Scan for the cell matching the given text and deliver its (x, y) coordinate at center. 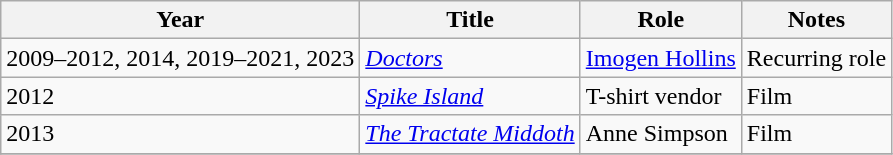
The Tractate Middoth (470, 134)
Spike Island (470, 96)
2013 (180, 134)
T-shirt vendor (660, 96)
2012 (180, 96)
Role (660, 20)
Recurring role (816, 58)
Year (180, 20)
Doctors (470, 58)
Notes (816, 20)
Imogen Hollins (660, 58)
Title (470, 20)
2009–2012, 2014, 2019–2021, 2023 (180, 58)
Anne Simpson (660, 134)
